Capture the cell that displays the provided text and extract its (X, Y) central coordinate. 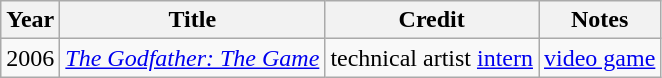
Title (192, 20)
Year (30, 20)
2006 (30, 58)
video game (599, 58)
Notes (599, 20)
technical artist intern (432, 58)
Credit (432, 20)
The Godfather: The Game (192, 58)
